Determine the [X, Y] coordinate at the center of the cell enclosing the given text.  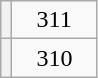
311 [55, 20]
310 [55, 58]
